Determine the (X, Y) coordinate at the center of the cell enclosing the given text.  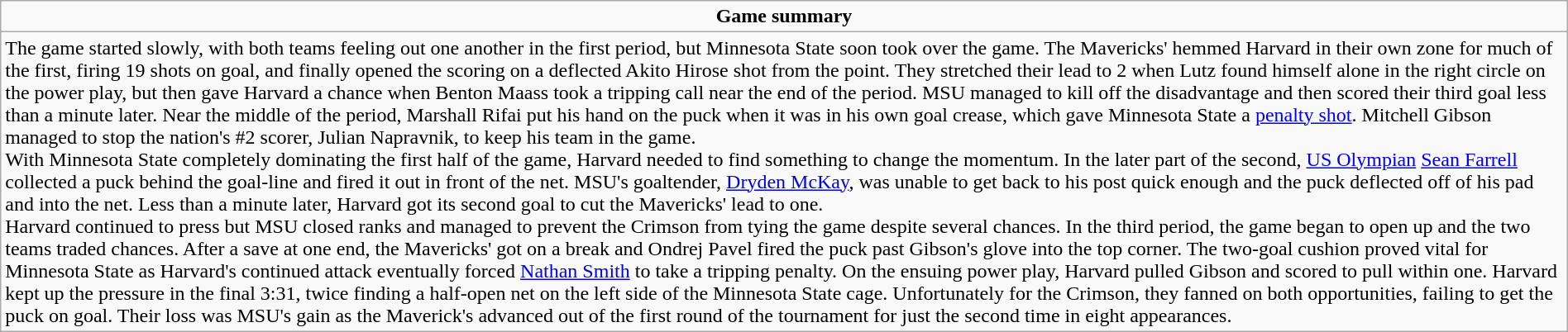
Game summary (784, 17)
